Provide the [x, y] coordinate of the cell's center where the given text is located.  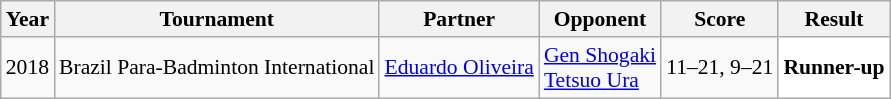
11–21, 9–21 [720, 68]
Opponent [600, 19]
Gen Shogaki Tetsuo Ura [600, 68]
Brazil Para-Badminton International [216, 68]
Runner-up [834, 68]
2018 [28, 68]
Eduardo Oliveira [458, 68]
Score [720, 19]
Result [834, 19]
Partner [458, 19]
Year [28, 19]
Tournament [216, 19]
